Identify which cell holds the provided text, then report its (x, y) central coordinate. 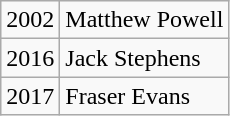
Jack Stephens (144, 58)
Matthew Powell (144, 20)
2016 (30, 58)
2017 (30, 96)
2002 (30, 20)
Fraser Evans (144, 96)
